Return (X, Y) of the center of cell containing provided text 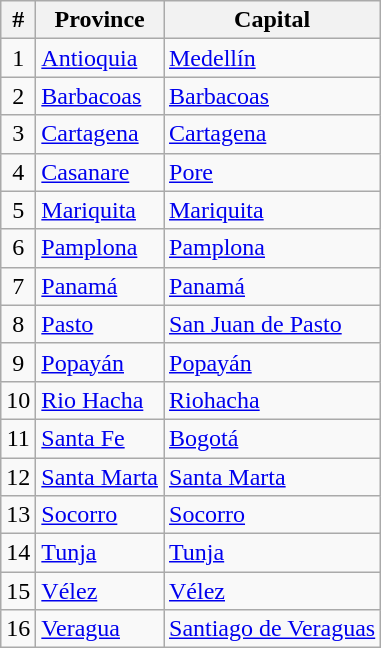
3 (18, 134)
4 (18, 172)
6 (18, 248)
Santa Fe (100, 438)
# (18, 20)
Santiago de Veraguas (272, 629)
Pasto (100, 324)
12 (18, 477)
8 (18, 324)
13 (18, 515)
11 (18, 438)
7 (18, 286)
Rio Hacha (100, 400)
Antioquia (100, 58)
10 (18, 400)
San Juan de Pasto (272, 324)
Veragua (100, 629)
Province (100, 20)
Casanare (100, 172)
Capital (272, 20)
1 (18, 58)
16 (18, 629)
Bogotá (272, 438)
Riohacha (272, 400)
Pore (272, 172)
Medellín (272, 58)
9 (18, 362)
15 (18, 591)
14 (18, 553)
2 (18, 96)
5 (18, 210)
